Output the [x, y] coordinate of the center of the cell containing the given text.  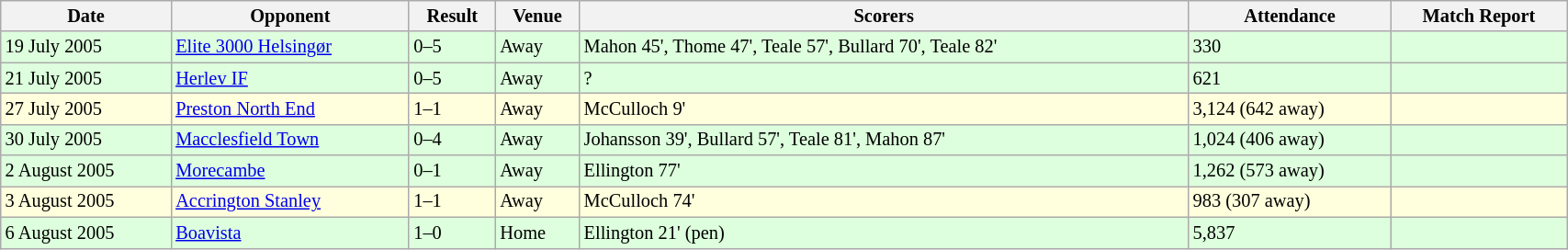
6 August 2005 [86, 233]
Opponent [290, 16]
3 August 2005 [86, 201]
19 July 2005 [86, 47]
Attendance [1290, 16]
1,024 (406 away) [1290, 140]
Herlev IF [290, 78]
3,124 (642 away) [1290, 108]
Result [452, 16]
1,262 (573 away) [1290, 171]
2 August 2005 [86, 171]
? [884, 78]
27 July 2005 [86, 108]
Morecambe [290, 171]
Elite 3000 Helsingør [290, 47]
Scorers [884, 16]
Date [86, 16]
21 July 2005 [86, 78]
Ellington 21' (pen) [884, 233]
Preston North End [290, 108]
Macclesfield Town [290, 140]
0–1 [452, 171]
621 [1290, 78]
Home [536, 233]
983 (307 away) [1290, 201]
30 July 2005 [86, 140]
1–0 [452, 233]
Accrington Stanley [290, 201]
Johansson 39', Bullard 57', Teale 81', Mahon 87' [884, 140]
330 [1290, 47]
McCulloch 74' [884, 201]
McCulloch 9' [884, 108]
Match Report [1479, 16]
Mahon 45', Thome 47', Teale 57', Bullard 70', Teale 82' [884, 47]
Boavista [290, 233]
5,837 [1290, 233]
Ellington 77' [884, 171]
0–4 [452, 140]
Venue [536, 16]
